From the cell containing the given text, extract its center point as (x, y) coordinate. 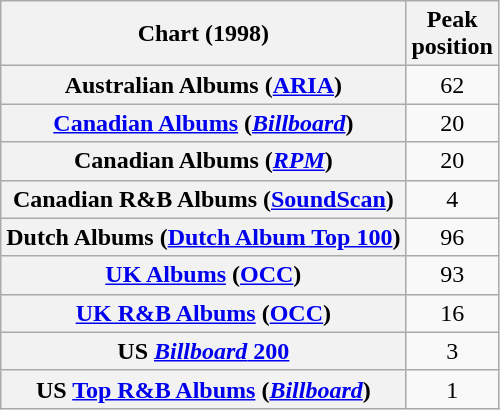
US Billboard 200 (204, 351)
UK Albums (OCC) (204, 275)
UK R&B Albums (OCC) (204, 313)
Dutch Albums (Dutch Album Top 100) (204, 237)
Peakposition (452, 34)
1 (452, 389)
Australian Albums (ARIA) (204, 85)
Chart (1998) (204, 34)
3 (452, 351)
US Top R&B Albums (Billboard) (204, 389)
93 (452, 275)
62 (452, 85)
Canadian Albums (Billboard) (204, 123)
Canadian Albums (RPM) (204, 161)
Canadian R&B Albums (SoundScan) (204, 199)
16 (452, 313)
96 (452, 237)
4 (452, 199)
